Return [x, y] of the center of cell containing provided text 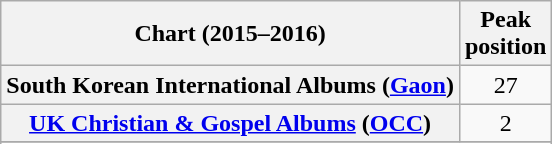
27 [505, 85]
Peak position [505, 34]
UK Christian & Gospel Albums (OCC) [230, 123]
South Korean International Albums (Gaon) [230, 85]
Chart (2015–2016) [230, 34]
2 [505, 123]
